Identify which cell holds the provided text, then report its (X, Y) central coordinate. 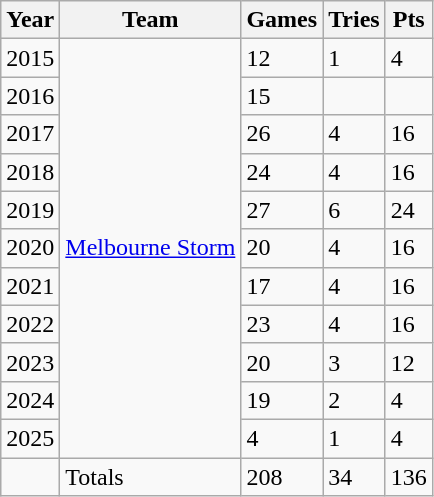
136 (408, 477)
2016 (30, 96)
19 (282, 400)
2025 (30, 438)
Pts (408, 20)
2015 (30, 58)
Tries (354, 20)
2023 (30, 362)
2020 (30, 248)
2024 (30, 400)
2017 (30, 134)
2022 (30, 324)
208 (282, 477)
34 (354, 477)
Totals (150, 477)
17 (282, 286)
15 (282, 96)
2018 (30, 172)
26 (282, 134)
Team (150, 20)
6 (354, 210)
2019 (30, 210)
3 (354, 362)
2 (354, 400)
27 (282, 210)
23 (282, 324)
Year (30, 20)
Games (282, 20)
Melbourne Storm (150, 248)
2021 (30, 286)
